Pinpoint the cell where the given text exists, returning its (x, y) midpoint coordinate. 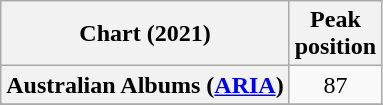
Chart (2021) (145, 34)
Peakposition (335, 34)
87 (335, 85)
Australian Albums (ARIA) (145, 85)
